Identify which cell holds the provided text, then report its [X, Y] central coordinate. 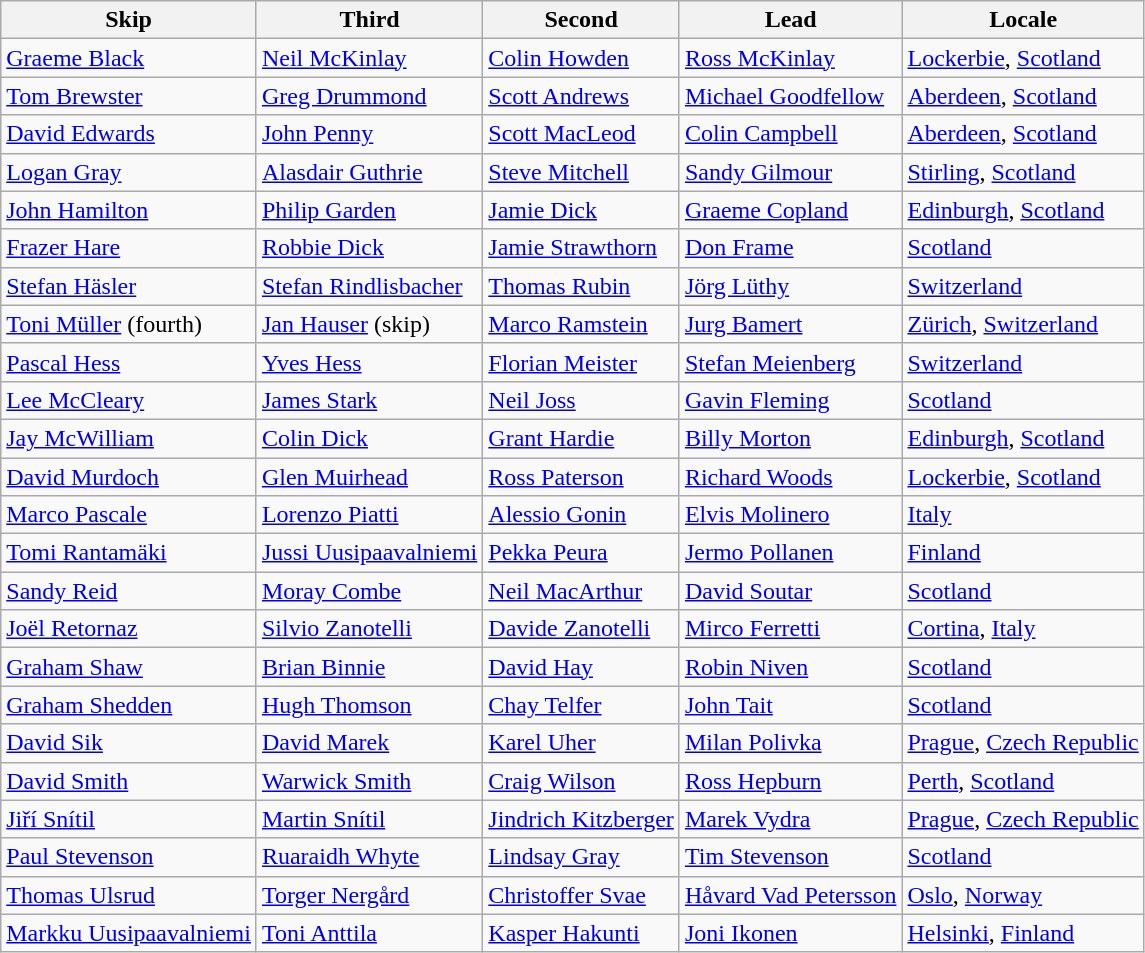
Robbie Dick [369, 248]
Neil McKinlay [369, 58]
John Penny [369, 134]
Robin Niven [790, 667]
Colin Campbell [790, 134]
Alasdair Guthrie [369, 172]
John Tait [790, 705]
Christoffer Svae [582, 895]
Cortina, Italy [1023, 629]
Thomas Rubin [582, 286]
Logan Gray [129, 172]
Locale [1023, 20]
Moray Combe [369, 591]
Jurg Bamert [790, 324]
Colin Howden [582, 58]
Yves Hess [369, 362]
David Marek [369, 743]
Pascal Hess [129, 362]
Richard Woods [790, 477]
Perth, Scotland [1023, 781]
Steve Mitchell [582, 172]
Davide Zanotelli [582, 629]
Stefan Meienberg [790, 362]
Skip [129, 20]
Graham Shedden [129, 705]
Alessio Gonin [582, 515]
Colin Dick [369, 438]
Mirco Ferretti [790, 629]
Graeme Black [129, 58]
Kasper Hakunti [582, 933]
Marek Vydra [790, 819]
Jindrich Kitzberger [582, 819]
Jamie Dick [582, 210]
Stefan Häsler [129, 286]
Marco Ramstein [582, 324]
Tom Brewster [129, 96]
David Soutar [790, 591]
Joël Retornaz [129, 629]
Jörg Lüthy [790, 286]
Jamie Strawthorn [582, 248]
Third [369, 20]
Elvis Molinero [790, 515]
David Hay [582, 667]
Second [582, 20]
Jay McWilliam [129, 438]
Jussi Uusipaavalniemi [369, 553]
Karel Uher [582, 743]
Italy [1023, 515]
Lead [790, 20]
Toni Müller (fourth) [129, 324]
Marco Pascale [129, 515]
Sandy Gilmour [790, 172]
Jan Hauser (skip) [369, 324]
Joni Ikonen [790, 933]
Chay Telfer [582, 705]
Håvard Vad Petersson [790, 895]
Don Frame [790, 248]
Jiří Snítil [129, 819]
Finland [1023, 553]
David Murdoch [129, 477]
Billy Morton [790, 438]
Ross Paterson [582, 477]
Michael Goodfellow [790, 96]
Jermo Pollanen [790, 553]
Paul Stevenson [129, 857]
Torger Nergård [369, 895]
Philip Garden [369, 210]
Glen Muirhead [369, 477]
David Edwards [129, 134]
Sandy Reid [129, 591]
Gavin Fleming [790, 400]
Ross McKinlay [790, 58]
Toni Anttila [369, 933]
David Smith [129, 781]
Florian Meister [582, 362]
David Sik [129, 743]
Martin Snítil [369, 819]
Neil Joss [582, 400]
Frazer Hare [129, 248]
Tomi Rantamäki [129, 553]
Grant Hardie [582, 438]
John Hamilton [129, 210]
Warwick Smith [369, 781]
Greg Drummond [369, 96]
Brian Binnie [369, 667]
Ruaraidh Whyte [369, 857]
Milan Polivka [790, 743]
Stirling, Scotland [1023, 172]
Markku Uusipaavalniemi [129, 933]
Pekka Peura [582, 553]
Thomas Ulsrud [129, 895]
Tim Stevenson [790, 857]
Lindsay Gray [582, 857]
Lee McCleary [129, 400]
Oslo, Norway [1023, 895]
Silvio Zanotelli [369, 629]
Zürich, Switzerland [1023, 324]
Craig Wilson [582, 781]
Scott MacLeod [582, 134]
Neil MacArthur [582, 591]
Lorenzo Piatti [369, 515]
Hugh Thomson [369, 705]
Scott Andrews [582, 96]
Stefan Rindlisbacher [369, 286]
Helsinki, Finland [1023, 933]
Graham Shaw [129, 667]
Graeme Copland [790, 210]
Ross Hepburn [790, 781]
James Stark [369, 400]
